Scan for the cell matching the given text and deliver its [x, y] coordinate at center. 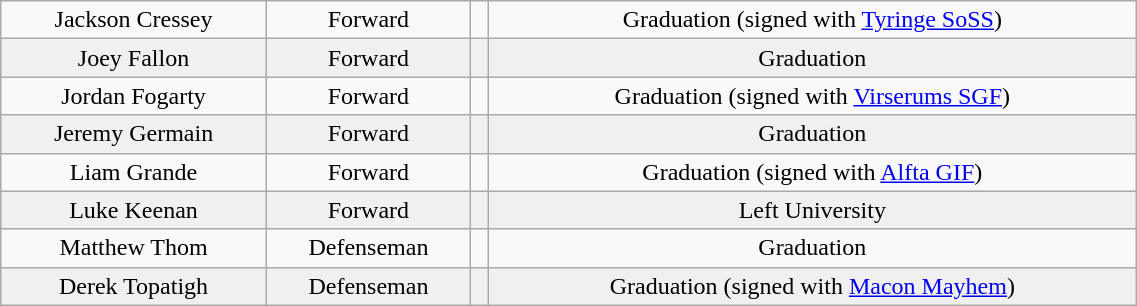
Jeremy Germain [134, 134]
Luke Keenan [134, 210]
Liam Grande [134, 172]
Jordan Fogarty [134, 96]
Graduation (signed with Alfta GIF) [812, 172]
Jackson Cressey [134, 20]
Graduation (signed with Tyringe SoSS) [812, 20]
Matthew Thom [134, 248]
Joey Fallon [134, 58]
Graduation (signed with Macon Mayhem) [812, 286]
Graduation (signed with Virserums SGF) [812, 96]
Derek Topatigh [134, 286]
Left University [812, 210]
